Output the [x, y] coordinate of the center of the cell containing the given text.  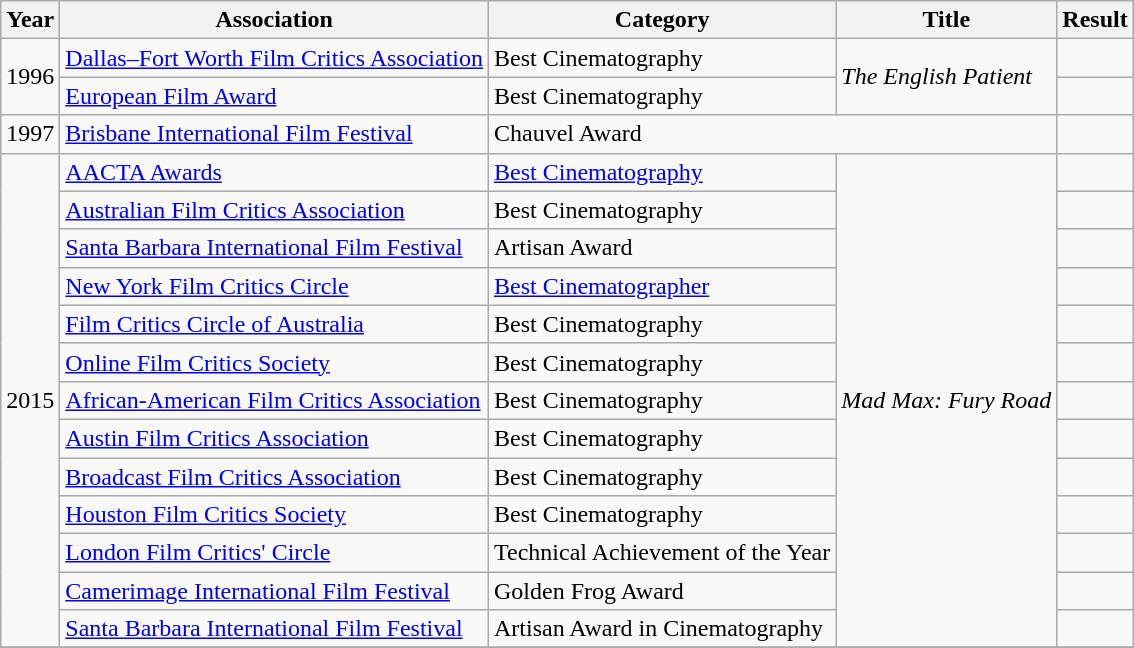
Year [30, 20]
Houston Film Critics Society [274, 515]
Best Cinematographer [662, 286]
Association [274, 20]
1997 [30, 134]
Mad Max: Fury Road [946, 400]
African-American Film Critics Association [274, 400]
Title [946, 20]
Category [662, 20]
Artisan Award [662, 248]
Result [1095, 20]
Brisbane International Film Festival [274, 134]
Film Critics Circle of Australia [274, 324]
Dallas–Fort Worth Film Critics Association [274, 58]
1996 [30, 77]
AACTA Awards [274, 172]
Australian Film Critics Association [274, 210]
New York Film Critics Circle [274, 286]
European Film Award [274, 96]
Austin Film Critics Association [274, 438]
Camerimage International Film Festival [274, 591]
The English Patient [946, 77]
Golden Frog Award [662, 591]
2015 [30, 400]
Artisan Award in Cinematography [662, 629]
Chauvel Award [773, 134]
Technical Achievement of the Year [662, 553]
Online Film Critics Society [274, 362]
Broadcast Film Critics Association [274, 477]
London Film Critics' Circle [274, 553]
